Search for the cell housing the specified text and yield its [X, Y] center coordinate. 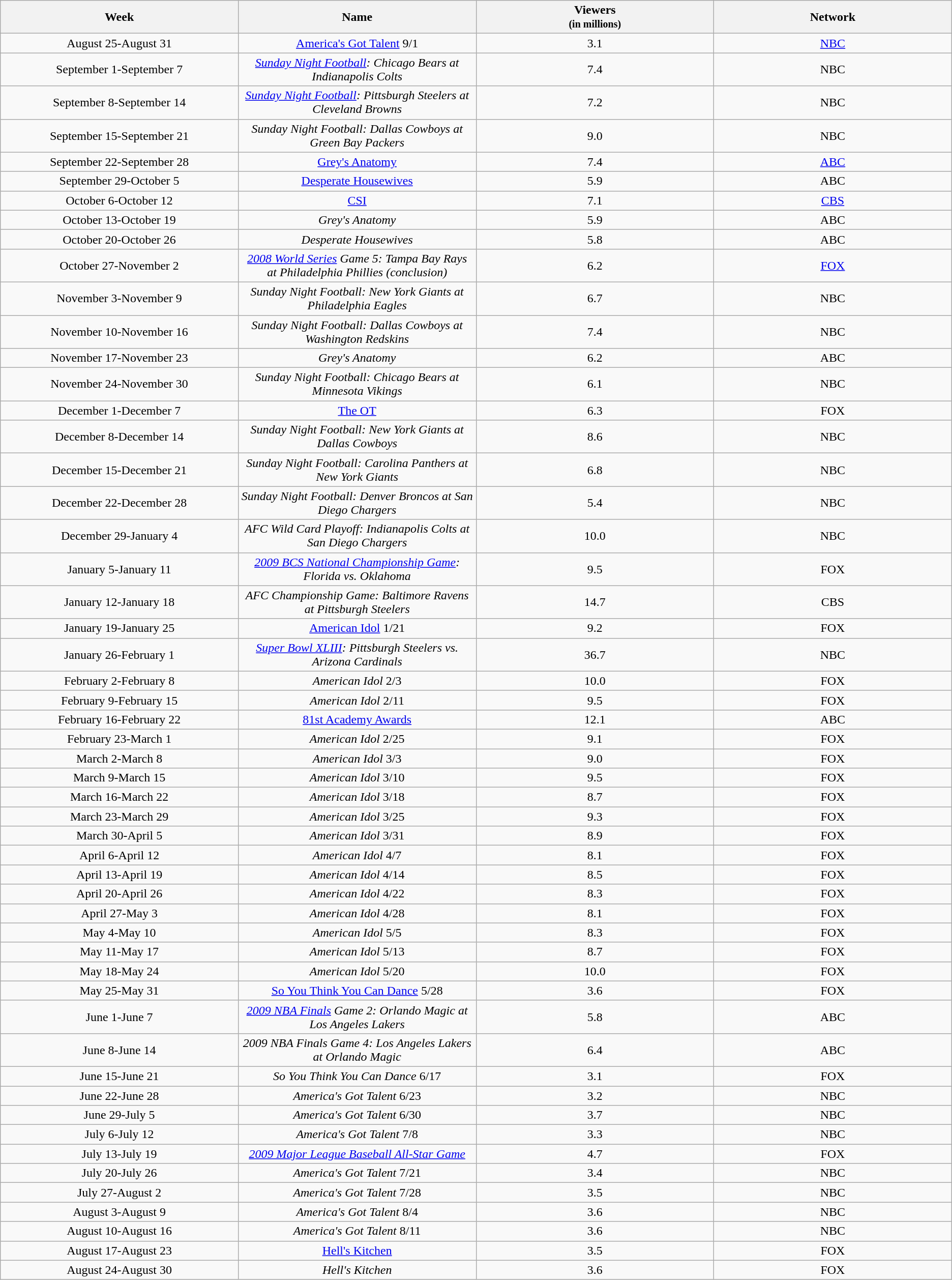
June 8-June 14 [120, 1050]
June 15-June 21 [120, 1076]
9.2 [595, 628]
America's Got Talent 8/4 [357, 1212]
9.1 [595, 739]
American Idol 3/18 [357, 797]
14.7 [595, 602]
The OT [357, 411]
America's Got Talent 9/1 [357, 43]
8.6 [595, 437]
March 30-April 5 [120, 836]
6.7 [595, 298]
September 29-October 5 [120, 181]
Name [357, 17]
April 20-April 26 [120, 894]
3.2 [595, 1095]
Network [833, 17]
March 23-March 29 [120, 817]
December 29-January 4 [120, 536]
June 22-June 28 [120, 1095]
September 15-September 21 [120, 135]
AFC Wild Card Playoff: Indianapolis Colts at San Diego Chargers [357, 536]
9.3 [595, 817]
So You Think You Can Dance 5/28 [357, 991]
December 1-December 7 [120, 411]
October 27-November 2 [120, 266]
AFC Championship Game: Baltimore Ravens at Pittsburgh Steelers [357, 602]
August 17-August 23 [120, 1250]
Sunday Night Football: Dallas Cowboys at Washington Redskins [357, 332]
Sunday Night Football: New York Giants at Dallas Cowboys [357, 437]
8.5 [595, 875]
2008 World Series Game 5: Tampa Bay Rays at Philadelphia Phillies (conclusion) [357, 266]
12.1 [595, 719]
2009 NBA Finals Game 4: Los Angeles Lakers at Orlando Magic [357, 1050]
April 6-April 12 [120, 855]
American Idol 5/20 [357, 971]
Super Bowl XLIII: Pittsburgh Steelers vs. Arizona Cardinals [357, 654]
July 20-July 26 [120, 1173]
July 6-July 12 [120, 1134]
February 16-February 22 [120, 719]
America's Got Talent 6/30 [357, 1115]
American Idol 2/11 [357, 700]
2009 BCS National Championship Game: Florida vs. Oklahoma [357, 569]
American Idol 3/3 [357, 759]
2009 NBA Finals Game 2: Orlando Magic at Los Angeles Lakers [357, 1016]
September 8-September 14 [120, 103]
May 4-May 10 [120, 933]
January 19-January 25 [120, 628]
American Idol 1/21 [357, 628]
Sunday Night Football: Denver Broncos at San Diego Chargers [357, 503]
August 3-August 9 [120, 1212]
April 13-April 19 [120, 875]
September 1-September 7 [120, 69]
American Idol 4/22 [357, 894]
American Idol 5/5 [357, 933]
Sunday Night Football: Carolina Panthers at New York Giants [357, 470]
Week [120, 17]
America's Got Talent 7/8 [357, 1134]
American Idol 3/10 [357, 778]
6.8 [595, 470]
8.9 [595, 836]
August 10-August 16 [120, 1231]
American Idol 4/7 [357, 855]
April 27-May 3 [120, 913]
March 16-March 22 [120, 797]
6.3 [595, 411]
2009 Major League Baseball All-Star Game [357, 1154]
November 17-November 23 [120, 358]
March 2-March 8 [120, 759]
May 25-May 31 [120, 991]
November 3-November 9 [120, 298]
American Idol 4/28 [357, 913]
American Idol 3/31 [357, 836]
December 8-December 14 [120, 437]
February 9-February 15 [120, 700]
October 6-October 12 [120, 200]
Sunday Night Football: Dallas Cowboys at Green Bay Packers [357, 135]
7.2 [595, 103]
July 13-July 19 [120, 1154]
Sunday Night Football: Chicago Bears at Indianapolis Colts [357, 69]
June 29-July 5 [120, 1115]
81st Academy Awards [357, 719]
America's Got Talent 8/11 [357, 1231]
Sunday Night Football: Pittsburgh Steelers at Cleveland Browns [357, 103]
6.4 [595, 1050]
February 2-February 8 [120, 681]
August 25-August 31 [120, 43]
4.7 [595, 1154]
American Idol 5/13 [357, 952]
Sunday Night Football: Chicago Bears at Minnesota Vikings [357, 385]
America's Got Talent 7/28 [357, 1192]
November 24-November 30 [120, 385]
America's Got Talent 7/21 [357, 1173]
7.1 [595, 200]
October 13-October 19 [120, 220]
So You Think You Can Dance 6/17 [357, 1076]
January 12-January 18 [120, 602]
March 9-March 15 [120, 778]
Viewers(in millions) [595, 17]
July 27-August 2 [120, 1192]
December 15-December 21 [120, 470]
36.7 [595, 654]
3.4 [595, 1173]
American Idol 2/3 [357, 681]
America's Got Talent 6/23 [357, 1095]
December 22-December 28 [120, 503]
October 20-October 26 [120, 239]
August 24-August 30 [120, 1270]
American Idol 4/14 [357, 875]
Sunday Night Football: New York Giants at Philadelphia Eagles [357, 298]
CSI [357, 200]
February 23-March 1 [120, 739]
September 22-September 28 [120, 162]
American Idol 2/25 [357, 739]
May 18-May 24 [120, 971]
June 1-June 7 [120, 1016]
5.4 [595, 503]
American Idol 3/25 [357, 817]
January 26-February 1 [120, 654]
3.7 [595, 1115]
6.1 [595, 385]
January 5-January 11 [120, 569]
3.3 [595, 1134]
May 11-May 17 [120, 952]
November 10-November 16 [120, 332]
